Output the (x, y) coordinate of the center of the cell containing the given text.  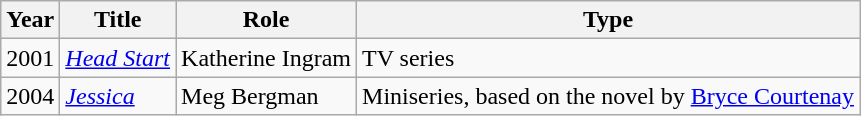
Meg Bergman (266, 96)
2004 (30, 96)
Head Start (118, 58)
Type (608, 20)
TV series (608, 58)
Role (266, 20)
Title (118, 20)
2001 (30, 58)
Jessica (118, 96)
Katherine Ingram (266, 58)
Year (30, 20)
Miniseries, based on the novel by Bryce Courtenay (608, 96)
